Search for the cell housing the specified text and yield its (X, Y) center coordinate. 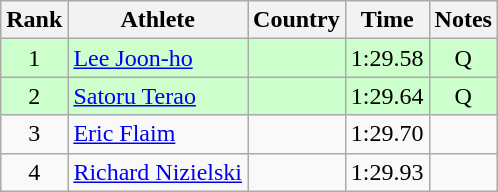
Satoru Terao (158, 96)
Notes (463, 20)
Time (387, 20)
4 (34, 172)
1:29.70 (387, 134)
Rank (34, 20)
Country (297, 20)
Eric Flaim (158, 134)
Athlete (158, 20)
1:29.58 (387, 58)
2 (34, 96)
1:29.93 (387, 172)
1:29.64 (387, 96)
1 (34, 58)
Lee Joon-ho (158, 58)
Richard Nizielski (158, 172)
3 (34, 134)
